Capture the cell that displays the provided text and extract its (x, y) central coordinate. 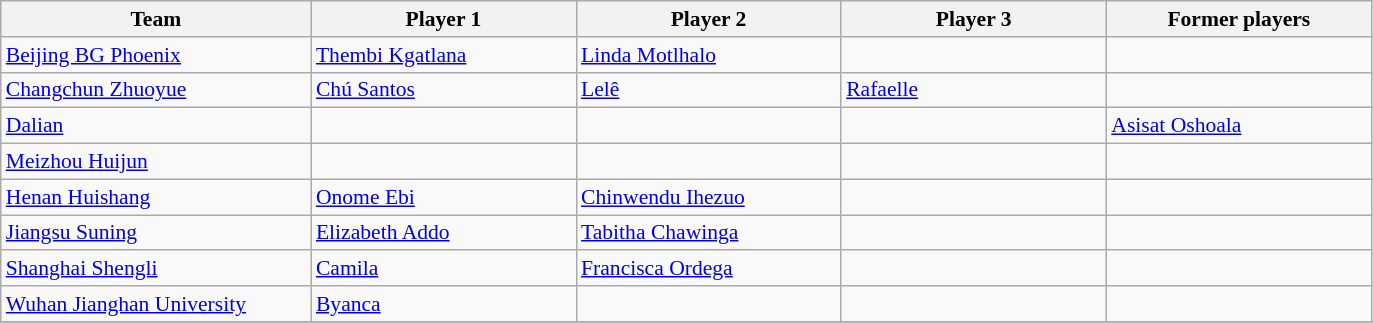
Byanca (444, 304)
Player 1 (444, 19)
Camila (444, 269)
Onome Ebi (444, 197)
Francisca Ordega (708, 269)
Player 2 (708, 19)
Linda Motlhalo (708, 55)
Player 3 (974, 19)
Thembi Kgatlana (444, 55)
Asisat Oshoala (1238, 126)
Rafaelle (974, 90)
Chú Santos (444, 90)
Jiangsu Suning (156, 233)
Shanghai Shengli (156, 269)
Elizabeth Addo (444, 233)
Changchun Zhuoyue (156, 90)
Meizhou Huijun (156, 162)
Former players (1238, 19)
Team (156, 19)
Dalian (156, 126)
Tabitha Chawinga (708, 233)
Beijing BG Phoenix (156, 55)
Lelê (708, 90)
Wuhan Jianghan University (156, 304)
Chinwendu Ihezuo (708, 197)
Henan Huishang (156, 197)
